Detect which cell encompasses the target text, then output its [x, y] center coordinate. 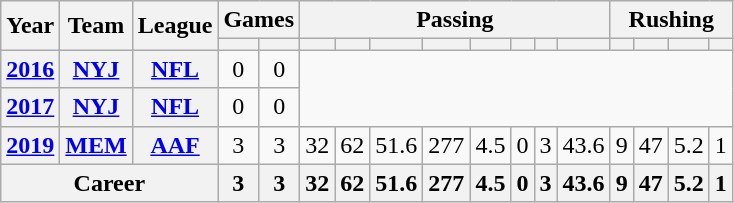
2019 [30, 145]
League [175, 26]
Year [30, 26]
MEM [96, 145]
AAF [175, 145]
Passing [455, 20]
2016 [30, 69]
2017 [30, 107]
Team [96, 26]
Rushing [671, 20]
Career [110, 183]
Games [259, 20]
